From the cell containing the given text, extract its center point as [x, y] coordinate. 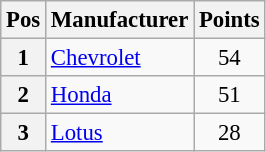
3 [24, 133]
Chevrolet [120, 58]
Manufacturer [120, 20]
28 [230, 133]
Lotus [120, 133]
Pos [24, 20]
54 [230, 58]
51 [230, 95]
Honda [120, 95]
2 [24, 95]
1 [24, 58]
Points [230, 20]
